For the text-containing cell, return its midpoint in (X, Y) coordinate format. 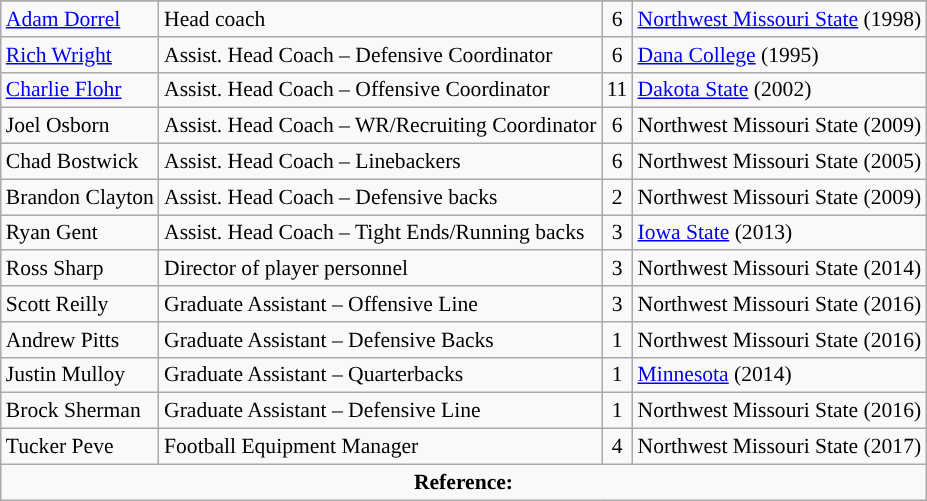
Northwest Missouri State (2014) (779, 269)
Assist. Head Coach – Defensive backs (380, 197)
Assist. Head Coach – Defensive Coordinator (380, 55)
Rich Wright (80, 55)
Graduate Assistant – Defensive Backs (380, 340)
Assist. Head Coach – Offensive Coordinator (380, 90)
Graduate Assistant – Defensive Line (380, 411)
Iowa State (2013) (779, 233)
Northwest Missouri State (1998) (779, 19)
Adam Dorrel (80, 19)
Head coach (380, 19)
2 (618, 197)
Graduate Assistant – Offensive Line (380, 304)
Assist. Head Coach – WR/Recruiting Coordinator (380, 126)
Dakota State (2002) (779, 90)
Brock Sherman (80, 411)
Football Equipment Manager (380, 447)
Andrew Pitts (80, 340)
Ryan Gent (80, 233)
Charlie Flohr (80, 90)
Reference: (464, 482)
Assist. Head Coach – Linebackers (380, 162)
Northwest Missouri State (2005) (779, 162)
Northwest Missouri State (2017) (779, 447)
Justin Mulloy (80, 375)
11 (618, 90)
Minnesota (2014) (779, 375)
Assist. Head Coach – Tight Ends/Running backs (380, 233)
Dana College (1995) (779, 55)
Joel Osborn (80, 126)
Brandon Clayton (80, 197)
4 (618, 447)
Scott Reilly (80, 304)
Chad Bostwick (80, 162)
Ross Sharp (80, 269)
Tucker Peve (80, 447)
Graduate Assistant – Quarterbacks (380, 375)
Director of player personnel (380, 269)
